Scan for the cell matching the given text and deliver its (x, y) coordinate at center. 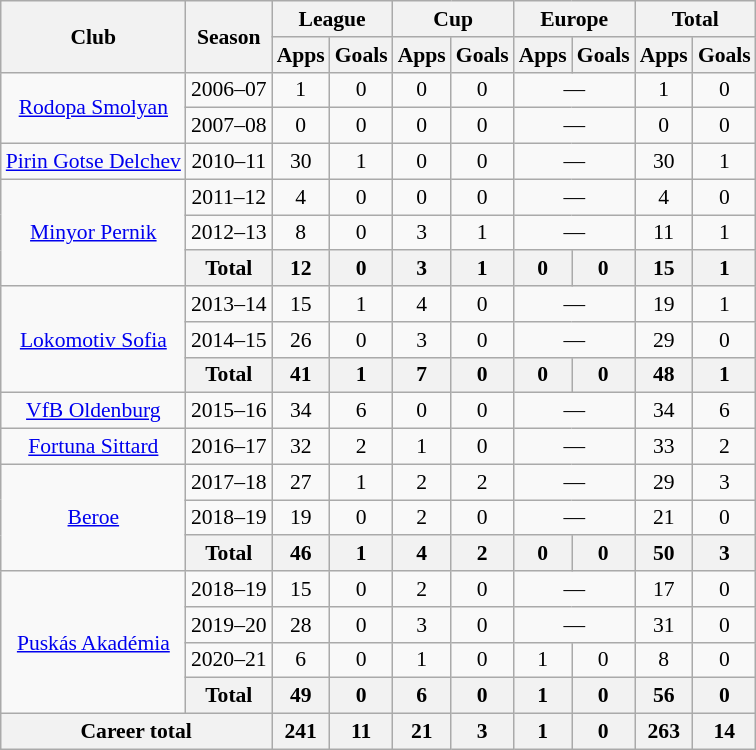
2016–17 (229, 447)
Rodopa Smolyan (94, 108)
Minyor Pernik (94, 232)
Season (229, 36)
2014–15 (229, 340)
VfB Oldenburg (94, 411)
56 (664, 696)
32 (301, 447)
Beroe (94, 518)
33 (664, 447)
49 (301, 696)
46 (301, 554)
2011–12 (229, 197)
2012–13 (229, 233)
27 (301, 482)
Lokomotiv Sofia (94, 340)
48 (664, 375)
241 (301, 732)
2007–08 (229, 126)
26 (301, 340)
2010–11 (229, 162)
41 (301, 375)
2013–14 (229, 304)
12 (301, 269)
Club (94, 36)
14 (724, 732)
Pirin Gotse Delchev (94, 162)
Europe (574, 19)
17 (664, 589)
Fortuna Sittard (94, 447)
Cup (454, 19)
Puskás Akadémia (94, 642)
2006–07 (229, 90)
263 (664, 732)
2017–18 (229, 482)
Career total (136, 732)
League (332, 19)
31 (664, 625)
2015–16 (229, 411)
2019–20 (229, 625)
7 (422, 375)
50 (664, 554)
2020–21 (229, 660)
28 (301, 625)
